Scan for the cell matching the given text and deliver its (X, Y) coordinate at center. 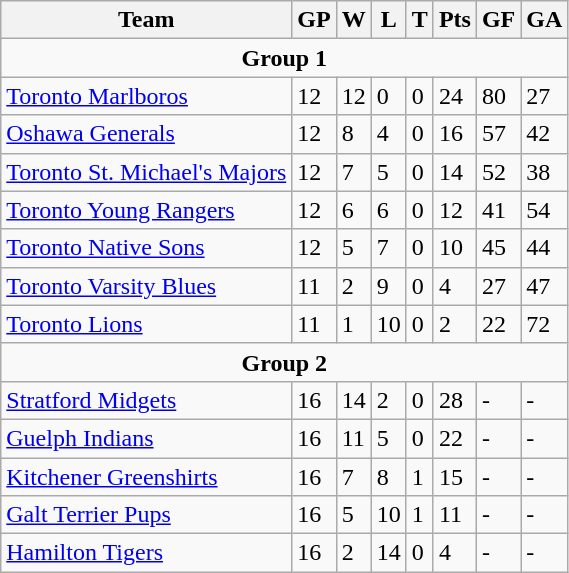
Pts (454, 20)
Group 2 (284, 362)
41 (498, 210)
38 (544, 172)
Galt Terrier Pups (146, 515)
L (388, 20)
45 (498, 248)
Toronto Varsity Blues (146, 286)
T (420, 20)
Hamilton Tigers (146, 553)
Toronto Native Sons (146, 248)
Toronto Young Rangers (146, 210)
28 (454, 400)
Toronto Lions (146, 324)
15 (454, 477)
54 (544, 210)
52 (498, 172)
Oshawa Generals (146, 134)
24 (454, 96)
9 (388, 286)
GF (498, 20)
Guelph Indians (146, 438)
Stratford Midgets (146, 400)
Toronto Marlboros (146, 96)
GP (314, 20)
GA (544, 20)
57 (498, 134)
W (354, 20)
Toronto St. Michael's Majors (146, 172)
72 (544, 324)
Group 1 (284, 58)
80 (498, 96)
Team (146, 20)
Kitchener Greenshirts (146, 477)
44 (544, 248)
47 (544, 286)
42 (544, 134)
